Determine the (x, y) coordinate at the center of the cell enclosing the given text.  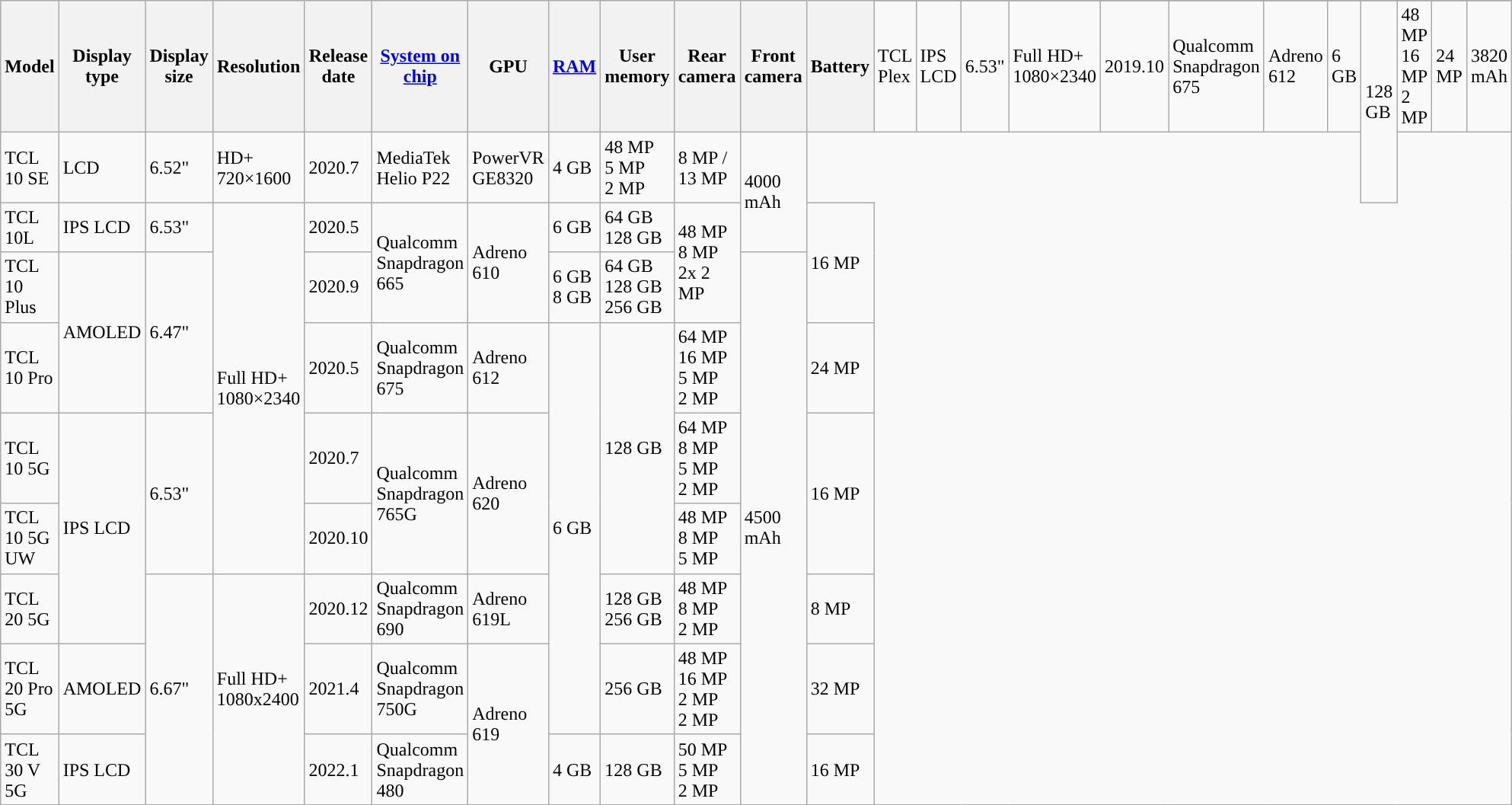
6 GB8 GB (574, 287)
TCL 10 SE (30, 168)
Battery (840, 67)
Display size (179, 67)
TCL 10 5G UW (30, 538)
48 MP8 MP2x 2 MP (707, 262)
Qualcomm Snapdragon 480 (420, 769)
Adreno 619 (509, 724)
2020.12 (338, 609)
TCL 10 Plus (30, 287)
Adreno 610 (509, 262)
2020.9 (338, 287)
TCL 20 5G (30, 609)
User memory (637, 67)
System on chip (420, 67)
Qualcomm Snapdragon 665 (420, 262)
Resolution (259, 67)
2019.10 (1134, 67)
4000 mAh (774, 192)
2020.10 (338, 538)
48 MP5 MP2 MP (637, 168)
2021.4 (338, 688)
48 MP8 MP5 MP (707, 538)
48 MP8 MP2 MP (707, 609)
3820 mAh (1489, 67)
Qualcomm Snapdragon 765G (420, 494)
128 GB256 GB (637, 609)
Full HD+ 1080x2400 (259, 688)
TCL 10 5G (30, 458)
6.52" (179, 168)
48 MP16 MP2 MP2 MP (707, 688)
Display type (102, 67)
6.67" (179, 688)
HD+ 720×1600 (259, 168)
LCD (102, 168)
Rear camera (707, 67)
50 MP5 MP2 MP (707, 769)
TCL Plex (895, 67)
TCL 10 Pro (30, 367)
Adreno 620 (509, 494)
MediaTek Helio P22 (420, 168)
TCL 10L (30, 227)
RAM (574, 67)
PowerVR GE8320 (509, 168)
Qualcomm Snapdragon 690 (420, 609)
64 GB128 GB (637, 227)
64 MP8 MP5 MP2 MP (707, 458)
8 MP / 13 MP (707, 168)
256 GB (637, 688)
TCL 30 V 5G (30, 769)
GPU (509, 67)
Model (30, 67)
4500 mAh (774, 529)
2022.1 (338, 769)
32 MP (840, 688)
6.47" (179, 332)
64 MP16 MP5 MP2 MP (707, 367)
Front camera (774, 67)
Adreno 619L (509, 609)
8 MP (840, 609)
TCL 20 Pro 5G (30, 688)
Qualcomm Snapdragon 750G (420, 688)
48 MP16 MP2 MP (1415, 67)
Release date (338, 67)
64 GB128 GB256 GB (637, 287)
